Locate the cell with the specified text and output its (x, y) center coordinate. 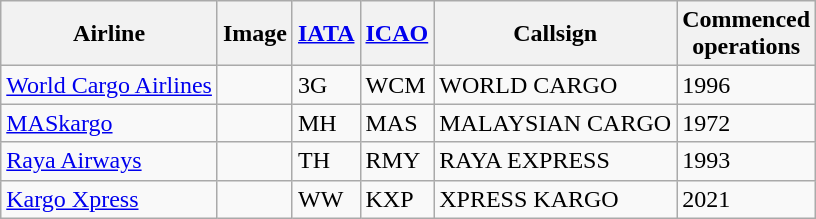
Image (254, 34)
1972 (746, 123)
RMY (397, 161)
1993 (746, 161)
1996 (746, 85)
World Cargo Airlines (110, 85)
KXP (397, 199)
MH (326, 123)
Commencedoperations (746, 34)
WORLD CARGO (556, 85)
Raya Airways (110, 161)
IATA (326, 34)
2021 (746, 199)
MASkargo (110, 123)
Kargo Xpress (110, 199)
WW (326, 199)
XPRESS KARGO (556, 199)
TH (326, 161)
Airline (110, 34)
Callsign (556, 34)
MALAYSIAN CARGO (556, 123)
RAYA EXPRESS (556, 161)
WCM (397, 85)
MAS (397, 123)
ICAO (397, 34)
3G (326, 85)
